Pinpoint the cell where the given text exists, returning its [x, y] midpoint coordinate. 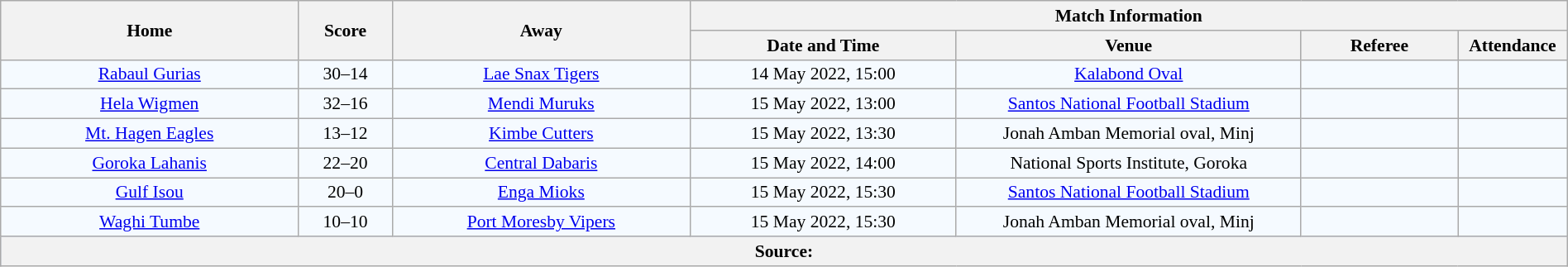
Port Moresby Vipers [541, 222]
Goroka Lahanis [150, 163]
Waghi Tumbe [150, 222]
Venue [1128, 45]
Away [541, 30]
Score [346, 30]
Central Dabaris [541, 163]
Enga Mioks [541, 193]
Date and Time [823, 45]
National Sports Institute, Goroka [1128, 163]
15 May 2022, 14:00 [823, 163]
Kimbe Cutters [541, 134]
Mendi Muruks [541, 104]
Mt. Hagen Eagles [150, 134]
Home [150, 30]
14 May 2022, 15:00 [823, 74]
32–16 [346, 104]
Kalabond Oval [1128, 74]
30–14 [346, 74]
13–12 [346, 134]
Rabaul Gurias [150, 74]
15 May 2022, 13:30 [823, 134]
Match Information [1128, 16]
22–20 [346, 163]
Source: [784, 251]
Referee [1379, 45]
Gulf Isou [150, 193]
Lae Snax Tigers [541, 74]
10–10 [346, 222]
Attendance [1513, 45]
Hela Wigmen [150, 104]
15 May 2022, 13:00 [823, 104]
20–0 [346, 193]
